From the cell containing the given text, extract its center point as [X, Y] coordinate. 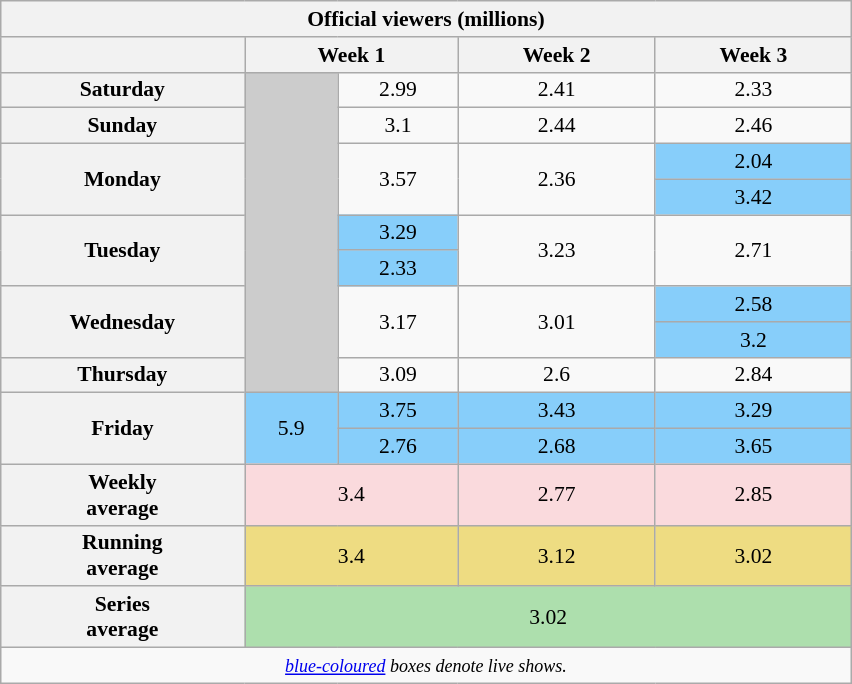
2.6 [556, 375]
3.01 [556, 322]
Runningaverage [122, 556]
Sunday [122, 126]
2.04 [754, 162]
Monday [122, 180]
2.41 [556, 90]
Friday [122, 428]
Seriesaverage [122, 618]
2.36 [556, 180]
3.23 [556, 250]
2.71 [754, 250]
3.65 [754, 447]
Week 1 [351, 55]
Week 3 [754, 55]
3.1 [398, 126]
2.84 [754, 375]
3.2 [754, 340]
5.9 [290, 428]
2.77 [556, 494]
3.42 [754, 197]
3.57 [398, 180]
2.76 [398, 447]
2.85 [754, 494]
Wednesday [122, 322]
2.58 [754, 304]
Tuesday [122, 250]
3.09 [398, 375]
Official viewers (millions) [426, 19]
2.46 [754, 126]
2.68 [556, 447]
3.17 [398, 322]
3.12 [556, 556]
Saturday [122, 90]
Weeklyaverage [122, 494]
2.99 [398, 90]
Thursday [122, 375]
3.43 [556, 411]
2.44 [556, 126]
3.75 [398, 411]
blue-coloured boxes denote live shows. [426, 666]
Week 2 [556, 55]
